Pinpoint the cell where the given text exists, returning its (X, Y) midpoint coordinate. 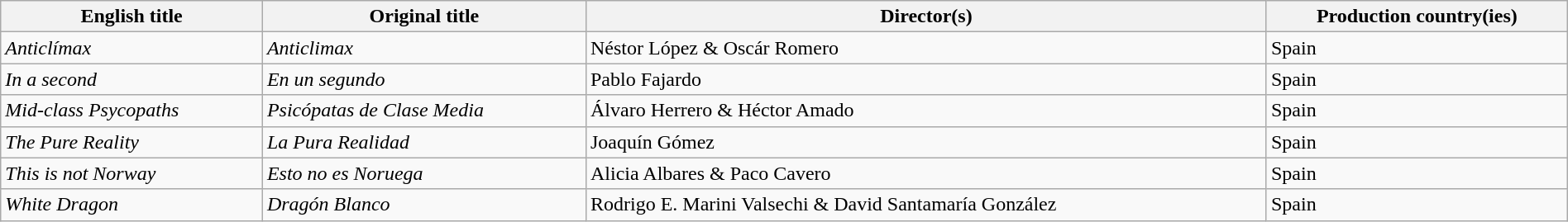
Dragón Blanco (423, 205)
Anticlimax (423, 48)
Esto no es Noruega (423, 173)
Director(s) (926, 17)
En un segundo (423, 79)
Joaquín Gómez (926, 142)
La Pura Realidad (423, 142)
In a second (132, 79)
Néstor López & Oscár Romero (926, 48)
Original title (423, 17)
White Dragon (132, 205)
Alicia Albares & Paco Cavero (926, 173)
Mid-class Psycopaths (132, 111)
Rodrigo E. Marini Valsechi & David Santamaría González (926, 205)
Álvaro Herrero & Héctor Amado (926, 111)
This is not Norway (132, 173)
English title (132, 17)
Psicópatas de Clase Media (423, 111)
The Pure Reality (132, 142)
Anticlímax (132, 48)
Production country(ies) (1417, 17)
Pablo Fajardo (926, 79)
